Locate the cell with the specified text and output its [X, Y] center coordinate. 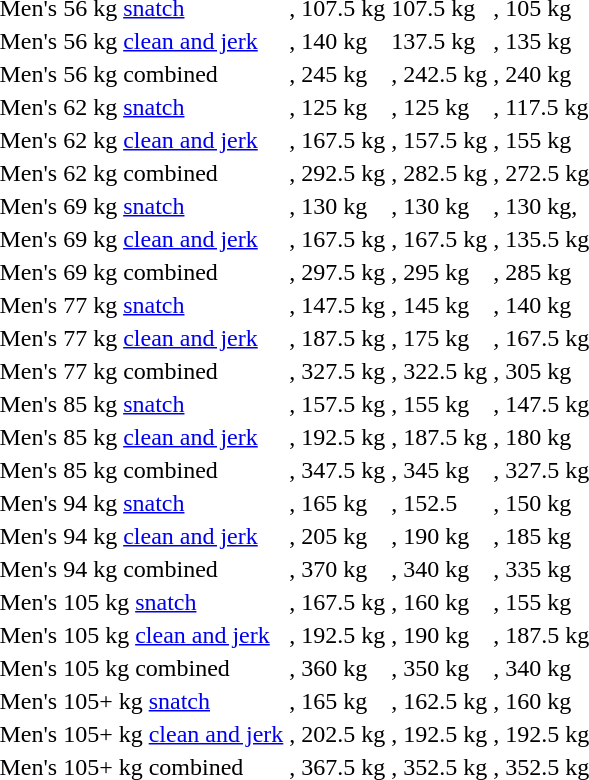
, 347.5 kg [338, 470]
, 295 kg [440, 272]
, 245 kg [338, 74]
, 162.5 kg [440, 701]
137.5 kg [440, 41]
, 147.5 kg [338, 305]
, 242.5 kg [440, 74]
, 327.5 kg [338, 371]
, 140 kg [338, 41]
, 152.5 [440, 503]
, 155 kg [440, 404]
, 322.5 kg [440, 371]
, 205 kg [338, 536]
, 297.5 kg [338, 272]
, 360 kg [338, 668]
, 175 kg [440, 338]
, 145 kg [440, 305]
, 370 kg [338, 569]
, 292.5 kg [338, 173]
, 345 kg [440, 470]
, 340 kg [440, 569]
, 350 kg [440, 668]
, 160 kg [440, 602]
, 282.5 kg [440, 173]
, 202.5 kg [338, 734]
